Output the (X, Y) coordinate of the center of the cell containing the given text.  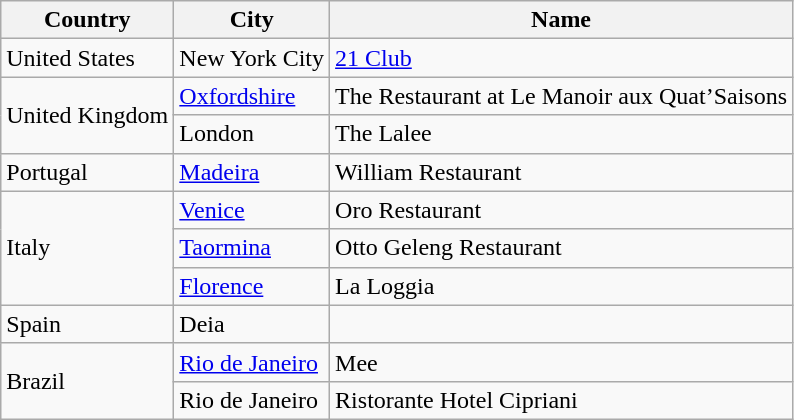
New York City (252, 58)
La Loggia (562, 286)
Florence (252, 286)
Otto Geleng Restaurant (562, 248)
Portugal (88, 172)
Venice (252, 210)
Mee (562, 362)
Italy (88, 248)
21 Club (562, 58)
City (252, 20)
Taormina (252, 248)
Brazil (88, 381)
Ristorante Hotel Cipriani (562, 400)
United Kingdom (88, 115)
Oro Restaurant (562, 210)
London (252, 134)
United States (88, 58)
Deia (252, 324)
Spain (88, 324)
The Lalee (562, 134)
Madeira (252, 172)
William Restaurant (562, 172)
Country (88, 20)
The Restaurant at Le Manoir aux Quat’Saisons (562, 96)
Oxfordshire (252, 96)
Name (562, 20)
